Identify which cell holds the provided text, then report its (x, y) central coordinate. 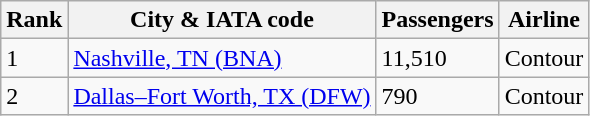
790 (438, 96)
Airline (544, 20)
11,510 (438, 58)
1 (34, 58)
Nashville, TN (BNA) (222, 58)
Dallas–Fort Worth, TX (DFW) (222, 96)
Passengers (438, 20)
City & IATA code (222, 20)
Rank (34, 20)
2 (34, 96)
